Detect which cell encompasses the target text, then output its [x, y] center coordinate. 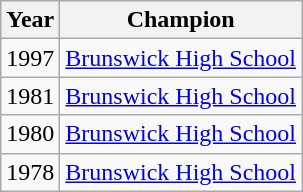
1978 [30, 172]
Champion [181, 20]
1981 [30, 96]
Year [30, 20]
1997 [30, 58]
1980 [30, 134]
